For the text-containing cell, return its midpoint in (x, y) coordinate format. 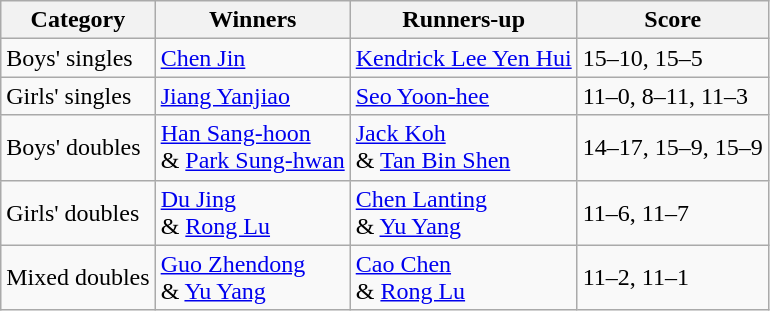
Mixed doubles (78, 278)
Guo Zhendong & Yu Yang (252, 278)
Girls' singles (78, 96)
Jack Koh & Tan Bin Shen (464, 148)
Du Jing & Rong Lu (252, 212)
Score (672, 20)
Kendrick Lee Yen Hui (464, 58)
Seo Yoon-hee (464, 96)
14–17, 15–9, 15–9 (672, 148)
Han Sang-hoon & Park Sung-hwan (252, 148)
11–0, 8–11, 11–3 (672, 96)
Winners (252, 20)
Chen Lanting & Yu Yang (464, 212)
Chen Jin (252, 58)
Boys' doubles (78, 148)
11–6, 11–7 (672, 212)
Runners-up (464, 20)
15–10, 15–5 (672, 58)
Girls' doubles (78, 212)
11–2, 11–1 (672, 278)
Cao Chen & Rong Lu (464, 278)
Jiang Yanjiao (252, 96)
Category (78, 20)
Boys' singles (78, 58)
